Provide the [X, Y] coordinate of the cell's center where the given text is located.  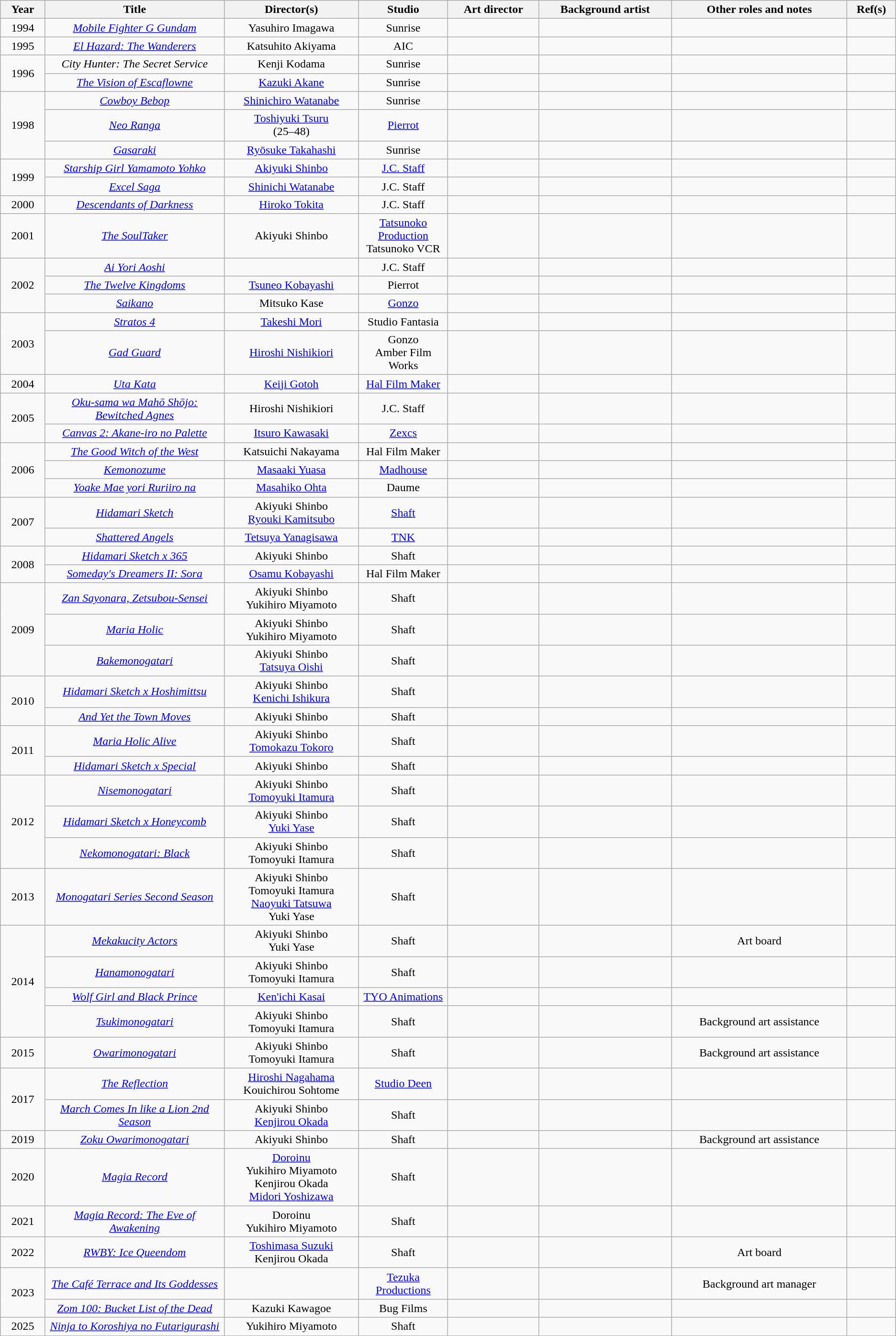
2022 [23, 1252]
Excel Saga [134, 186]
Itsuro Kawasaki [291, 433]
Hidamari Sketch x Hoshimittsu [134, 692]
2006 [23, 470]
Background artist [605, 10]
Akiyuki ShinboRyouki Kamitsubo [291, 512]
Toshimasa SuzukiKenjirou Okada [291, 1252]
Akiyuki ShinboKenichi Ishikura [291, 692]
Shinichi Watanabe [291, 186]
Kazuki Kawagoe [291, 1308]
2002 [23, 285]
Hidamari Sketch x Honeycomb [134, 821]
The Twelve Kingdoms [134, 285]
Shattered Angels [134, 537]
2000 [23, 204]
Uta Kata [134, 384]
2019 [23, 1140]
Stratos 4 [134, 322]
2011 [23, 751]
2015 [23, 1052]
Tsukimonogatari [134, 1022]
Descendants of Darkness [134, 204]
Akiyuki ShinboTomoyuki ItamuraNaoyuki TatsuwaYuki Yase [291, 897]
Title [134, 10]
Keiji Gotoh [291, 384]
Year [23, 10]
Studio Deen [403, 1084]
Tetsuya Yanagisawa [291, 537]
Tatsunoko ProductionTatsunoko VCR [403, 236]
Yoake Mae yori Ruriiro na [134, 488]
2013 [23, 897]
1998 [23, 125]
Hiroko Tokita [291, 204]
Gasaraki [134, 150]
Cowboy Bebop [134, 101]
Background art manager [759, 1284]
Ryōsuke Takahashi [291, 150]
1994 [23, 28]
Ninja to Koroshiya no Futarigurashi [134, 1326]
Hidamari Sketch x Special [134, 766]
Gad Guard [134, 353]
2009 [23, 629]
2003 [23, 344]
Oku-sama wa Mahō Shōjo: Bewitched Agnes [134, 409]
2021 [23, 1222]
Maria Holic [134, 629]
Hiroshi NagahamaKouichirou Sohtome [291, 1084]
Zoku Owarimonogatari [134, 1140]
The Café Terrace and Its Goddesses [134, 1284]
March Comes In like a Lion 2nd Season [134, 1114]
Toshiyuki Tsuru(25–48) [291, 125]
Studio [403, 10]
2020 [23, 1178]
City Hunter: The Secret Service [134, 64]
Mitsuko Kase [291, 303]
DoroinuYukihiro Miyamoto [291, 1222]
Maria Holic Alive [134, 741]
El Hazard: The Wanderers [134, 46]
Wolf Girl and Black Prince [134, 997]
Bakemonogatari [134, 661]
Nisemonogatari [134, 791]
The Vision of Escaflowne [134, 82]
TYO Animations [403, 997]
Studio Fantasia [403, 322]
GonzoAmber Film Works [403, 353]
Monogatari Series Second Season [134, 897]
1995 [23, 46]
Someday's Dreamers II: Sora [134, 573]
Yukihiro Miyamoto [291, 1326]
Zom 100: Bucket List of the Dead [134, 1308]
2014 [23, 981]
Katsuichi Nakayama [291, 451]
Nekomonogatari: Black [134, 853]
Zan Sayonara, Zetsubou-Sensei [134, 598]
Magia Record: The Eve of Awakening [134, 1222]
2010 [23, 701]
Kazuki Akane [291, 82]
The SoulTaker [134, 236]
2007 [23, 522]
Osamu Kobayashi [291, 573]
AIC [403, 46]
Gonzo [403, 303]
Ken'ichi Kasai [291, 997]
2008 [23, 564]
2005 [23, 417]
Zexcs [403, 433]
2012 [23, 821]
Katsuhito Akiyama [291, 46]
Mekakucity Actors [134, 941]
Hidamari Sketch [134, 512]
And Yet the Town Moves [134, 717]
Magia Record [134, 1178]
Art director [493, 10]
1999 [23, 177]
Mobile Fighter G Gundam [134, 28]
Akiyuki ShinboTomokazu Tokoro [291, 741]
Canvas 2: Akane-iro no Palette [134, 433]
Masaaki Yuasa [291, 470]
Ai Yori Aoshi [134, 267]
Daume [403, 488]
Akiyuki ShinboTatsuya Oishi [291, 661]
Shinichiro Watanabe [291, 101]
Kenji Kodama [291, 64]
Kemonozume [134, 470]
Tezuka Productions [403, 1284]
Yasuhiro Imagawa [291, 28]
RWBY: Ice Queendom [134, 1252]
2001 [23, 236]
2025 [23, 1326]
Masahiko Ohta [291, 488]
Other roles and notes [759, 10]
Neo Ranga [134, 125]
DoroinuYukihiro MiyamotoKenjirou OkadaMidori Yoshizawa [291, 1178]
TNK [403, 537]
Hidamari Sketch x 365 [134, 555]
2023 [23, 1292]
1996 [23, 73]
Akiyuki ShinboKenjirou Okada [291, 1114]
The Good Witch of the West [134, 451]
2017 [23, 1099]
Madhouse [403, 470]
Saikano [134, 303]
Director(s) [291, 10]
Starship Girl Yamamoto Yohko [134, 168]
The Reflection [134, 1084]
Tsuneo Kobayashi [291, 285]
Owarimonogatari [134, 1052]
Takeshi Mori [291, 322]
2004 [23, 384]
Ref(s) [871, 10]
Bug Films [403, 1308]
Hanamonogatari [134, 972]
